Pinpoint the cell where the given text exists, returning its [x, y] midpoint coordinate. 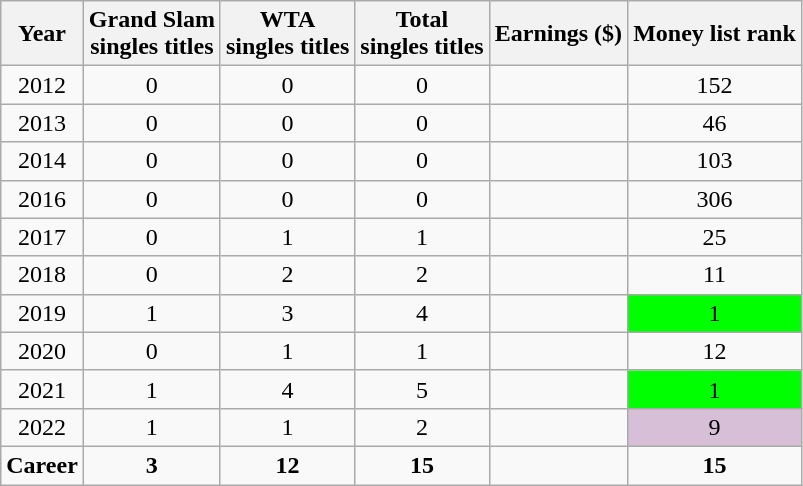
152 [715, 85]
5 [422, 389]
46 [715, 123]
Career [42, 465]
2019 [42, 313]
2014 [42, 161]
Money list rank [715, 34]
2020 [42, 351]
2017 [42, 237]
25 [715, 237]
2013 [42, 123]
306 [715, 199]
2016 [42, 199]
2012 [42, 85]
Year [42, 34]
2021 [42, 389]
103 [715, 161]
WTA singles titles [287, 34]
9 [715, 427]
Earnings ($) [558, 34]
11 [715, 275]
2018 [42, 275]
Totalsingles titles [422, 34]
2022 [42, 427]
Grand Slamsingles titles [152, 34]
